Capture the cell that displays the provided text and extract its [X, Y] central coordinate. 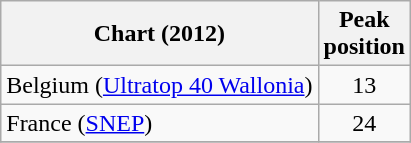
Chart (2012) [160, 34]
Belgium (Ultratop 40 Wallonia) [160, 85]
Peakposition [364, 34]
13 [364, 85]
24 [364, 123]
France (SNEP) [160, 123]
